Output the [x, y] coordinate of the center of the cell containing the given text.  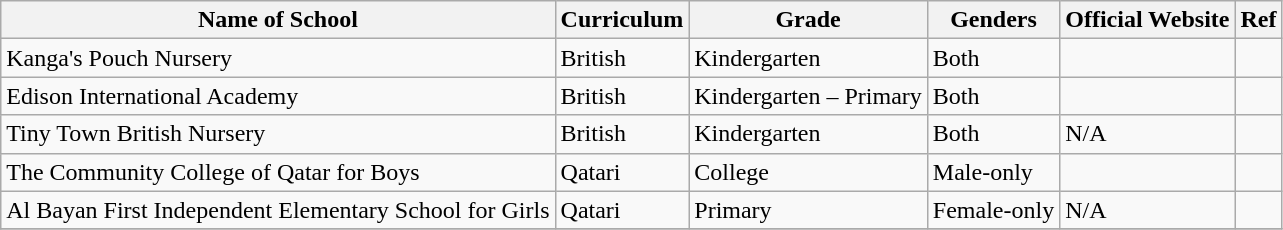
Curriculum [622, 20]
Grade [808, 20]
Female-only [993, 210]
College [808, 172]
Genders [993, 20]
Kindergarten – Primary [808, 96]
Kanga's Pouch Nursery [278, 58]
Name of School [278, 20]
The Community College of Qatar for Boys [278, 172]
Tiny Town British Nursery [278, 134]
Primary [808, 210]
Edison International Academy [278, 96]
Official Website [1148, 20]
Ref [1258, 20]
Al Bayan First Independent Elementary School for Girls [278, 210]
Male-only [993, 172]
